Scan for the cell matching the given text and deliver its (x, y) coordinate at center. 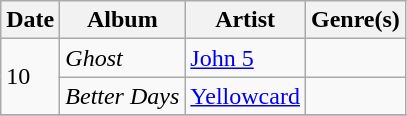
Album (122, 20)
Artist (246, 20)
Date (30, 20)
10 (30, 77)
Better Days (122, 96)
Ghost (122, 58)
John 5 (246, 58)
Genre(s) (355, 20)
Yellowcard (246, 96)
